Capture the cell that displays the provided text and extract its [x, y] central coordinate. 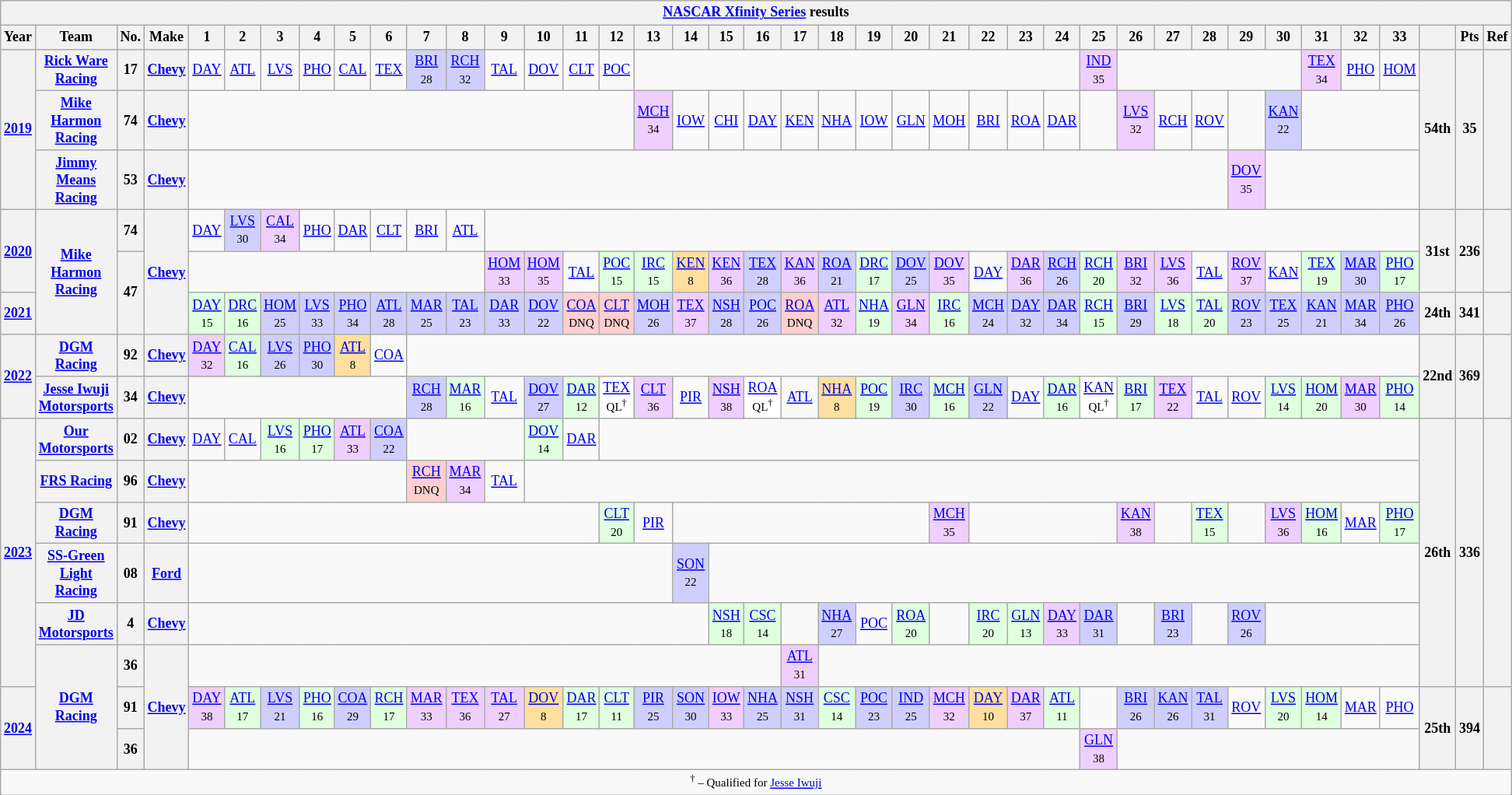
DOV8 [544, 707]
RCH32 [465, 70]
Year [19, 37]
3 [280, 37]
GLN [911, 121]
25 [1099, 37]
ATL8 [353, 355]
10 [544, 37]
2020 [19, 250]
13 [653, 37]
26 [1136, 37]
KAN21 [1322, 313]
34 [131, 397]
IRC15 [653, 272]
CAL34 [280, 230]
ROV37 [1246, 272]
2019 [19, 129]
TEX25 [1283, 313]
369 [1470, 376]
KEN36 [726, 272]
GLN34 [911, 313]
LVS [280, 70]
KAN22 [1283, 121]
33 [1400, 37]
MAR25 [426, 313]
DOV14 [544, 440]
NASCAR Xfinity Series results [756, 12]
PHO16 [317, 707]
No. [131, 37]
COA [389, 355]
DAR36 [1025, 272]
NSH18 [726, 624]
25th [1437, 728]
15 [726, 37]
26th [1437, 552]
TAL23 [465, 313]
DOV25 [911, 272]
236 [1470, 250]
COA22 [389, 440]
TEX15 [1210, 523]
ROA [1025, 121]
HOM33 [504, 272]
ROA21 [837, 272]
8 [465, 37]
POC15 [617, 272]
ATL17 [243, 707]
47 [131, 292]
TEX22 [1173, 397]
DOV27 [544, 397]
Jimmy Means Racing [76, 180]
BRI17 [1136, 397]
MCH34 [653, 121]
12 [617, 37]
22nd [1437, 376]
KAN26 [1173, 707]
LVS30 [243, 230]
35 [1470, 129]
DAY10 [989, 707]
08 [131, 573]
BRI23 [1173, 624]
ATL28 [389, 313]
29 [1246, 37]
LVS16 [280, 440]
CHI [726, 121]
KEN8 [691, 272]
BRI26 [1136, 707]
GLN13 [1025, 624]
DAR33 [504, 313]
DAR31 [1099, 624]
TEX36 [465, 707]
MOH26 [653, 313]
BRI32 [1136, 272]
92 [131, 355]
MCH32 [949, 707]
2023 [19, 552]
DAY15 [207, 313]
KAN36 [800, 272]
DAR37 [1025, 707]
DAR17 [582, 707]
KAN [1283, 272]
SS-Green Light Racing [76, 573]
RCH17 [389, 707]
CLTDNQ [617, 313]
ATL33 [353, 440]
96 [131, 482]
GLN38 [1099, 749]
HOM [1400, 70]
RCH26 [1062, 272]
TAL20 [1210, 313]
NHA8 [837, 397]
Our Motorsports [76, 440]
24th [1437, 313]
Rick Ware Racing [76, 70]
DAR16 [1062, 397]
HOM20 [1322, 397]
NHA27 [837, 624]
PHO30 [317, 355]
31 [1322, 37]
9 [504, 37]
DOV [544, 70]
† – Qualified for Jesse Iwuji [756, 783]
JD Motorsports [76, 624]
ROV26 [1246, 624]
LVS32 [1136, 121]
RCH28 [426, 397]
HOM25 [280, 313]
31st [1437, 250]
GLN22 [989, 397]
FRS Racing [76, 482]
IND35 [1099, 70]
COA29 [353, 707]
IRC30 [911, 397]
POC23 [874, 707]
DRC16 [243, 313]
IND25 [911, 707]
ROV23 [1246, 313]
27 [1173, 37]
MCH16 [949, 397]
LVS33 [317, 313]
HOM16 [1322, 523]
24 [1062, 37]
TEX [389, 70]
2021 [19, 313]
RCH20 [1099, 272]
LVS14 [1283, 397]
Team [76, 37]
TEXQL† [617, 397]
NSH38 [726, 397]
30 [1283, 37]
COADNQ [582, 313]
NSH31 [800, 707]
POC26 [763, 313]
21 [949, 37]
ATL32 [837, 313]
DAR34 [1062, 313]
CLT20 [617, 523]
7 [426, 37]
HOM14 [1322, 707]
NHA25 [763, 707]
6 [389, 37]
RCH [1173, 121]
IOW33 [726, 707]
Make [166, 37]
11 [582, 37]
IRC16 [949, 313]
Pts [1470, 37]
TEX28 [763, 272]
BRI29 [1136, 313]
2 [243, 37]
14 [691, 37]
LVS18 [1173, 313]
RCH15 [1099, 313]
PIR25 [653, 707]
DAY33 [1062, 624]
CLT11 [617, 707]
32 [1360, 37]
28 [1210, 37]
336 [1470, 552]
RCHDNQ [426, 482]
ROA20 [911, 624]
53 [131, 180]
LVS21 [280, 707]
NSH28 [726, 313]
1 [207, 37]
SON30 [691, 707]
CAL16 [243, 355]
PHO14 [1400, 397]
ROADNQ [800, 313]
PHO34 [353, 313]
TAL31 [1210, 707]
MCH35 [949, 523]
SON22 [691, 573]
ROAQL† [763, 397]
2022 [19, 376]
5 [353, 37]
MCH24 [989, 313]
DOV22 [544, 313]
341 [1470, 313]
DAR12 [582, 397]
ATL11 [1062, 707]
TEX34 [1322, 70]
19 [874, 37]
22 [989, 37]
Ref [1497, 37]
NHA [837, 121]
02 [131, 440]
16 [763, 37]
TEX19 [1322, 272]
54th [1437, 129]
ATL31 [800, 666]
Ford [166, 573]
Jesse Iwuji Motorsports [76, 397]
MOH [949, 121]
TAL27 [504, 707]
PHO26 [1400, 313]
BRI28 [426, 70]
KEN [800, 121]
CLT36 [653, 397]
KAN38 [1136, 523]
DAY38 [207, 707]
394 [1470, 728]
TEX37 [691, 313]
18 [837, 37]
MAR16 [465, 397]
DRC17 [874, 272]
LVS20 [1283, 707]
HOM35 [544, 272]
KANQL† [1099, 397]
20 [911, 37]
MAR33 [426, 707]
23 [1025, 37]
2024 [19, 728]
NHA19 [874, 313]
LVS26 [280, 355]
IRC20 [989, 624]
POC19 [874, 397]
